Locate the cell with the specified text and output its (x, y) center coordinate. 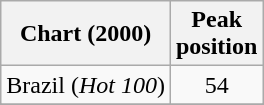
Chart (2000) (86, 34)
Brazil (Hot 100) (86, 85)
Peakposition (216, 34)
54 (216, 85)
